Identify which cell holds the provided text, then report its (x, y) central coordinate. 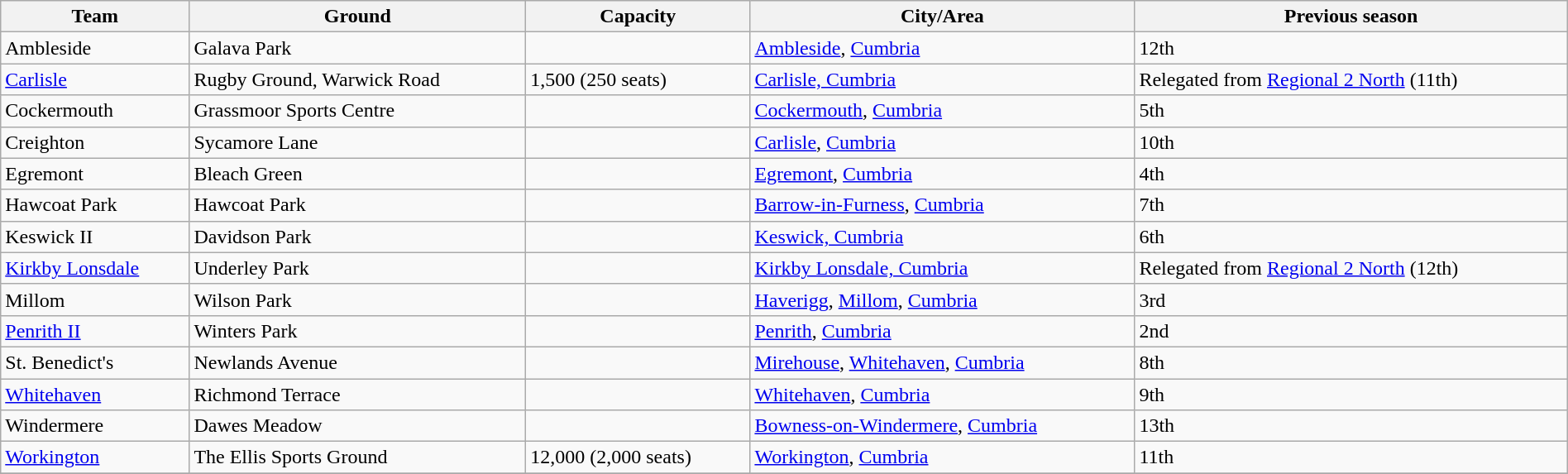
Ambleside, Cumbria (943, 48)
Keswick II (95, 237)
Millom (95, 299)
St. Benedict's (95, 362)
Barrow-in-Furness, Cumbria (943, 205)
4th (1351, 174)
Haverigg, Millom, Cumbria (943, 299)
Bowness-on-Windermere, Cumbria (943, 426)
12th (1351, 48)
Cockermouth (95, 111)
Galava Park (357, 48)
Sycamore Lane (357, 142)
7th (1351, 205)
Ground (357, 17)
Whitehaven, Cumbria (943, 395)
Capacity (638, 17)
Relegated from Regional 2 North (12th) (1351, 268)
City/Area (943, 17)
Windermere (95, 426)
Winters Park (357, 331)
11th (1351, 457)
Grassmoor Sports Centre (357, 111)
Penrith II (95, 331)
Rugby Ground, Warwick Road (357, 79)
10th (1351, 142)
Davidson Park (357, 237)
Carlisle (95, 79)
Egremont, Cumbria (943, 174)
Kirkby Lonsdale (95, 268)
Newlands Avenue (357, 362)
Ambleside (95, 48)
Workington (95, 457)
Dawes Meadow (357, 426)
12,000 (2,000 seats) (638, 457)
Underley Park (357, 268)
3rd (1351, 299)
Richmond Terrace (357, 395)
Cockermouth, Cumbria (943, 111)
Mirehouse, Whitehaven, Cumbria (943, 362)
5th (1351, 111)
Team (95, 17)
6th (1351, 237)
Relegated from Regional 2 North (11th) (1351, 79)
The Ellis Sports Ground (357, 457)
Whitehaven (95, 395)
Wilson Park (357, 299)
Penrith, Cumbria (943, 331)
Bleach Green (357, 174)
Workington, Cumbria (943, 457)
13th (1351, 426)
Egremont (95, 174)
8th (1351, 362)
Keswick, Cumbria (943, 237)
1,500 (250 seats) (638, 79)
2nd (1351, 331)
Creighton (95, 142)
Previous season (1351, 17)
Kirkby Lonsdale, Cumbria (943, 268)
9th (1351, 395)
